Detect which cell encompasses the target text, then output its (X, Y) center coordinate. 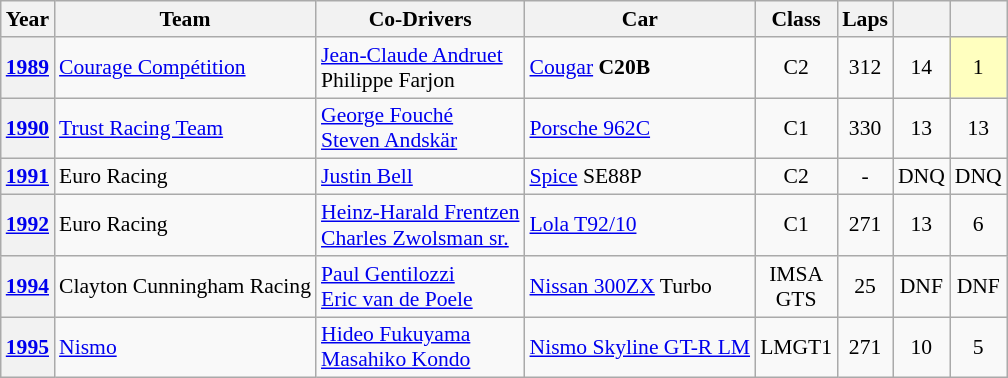
Co-Drivers (420, 19)
Heinz-Harald Frentzen Charles Zwolsman sr. (420, 226)
Car (640, 19)
Class (796, 19)
Spice SE88P (640, 177)
1989 (28, 68)
- (865, 177)
1990 (28, 128)
14 (922, 68)
6 (978, 226)
Laps (865, 19)
1995 (28, 348)
10 (922, 348)
Nissan 300ZX Turbo (640, 286)
LMGT1 (796, 348)
1 (978, 68)
Paul Gentilozzi Eric van de Poele (420, 286)
Nismo Skyline GT-R LM (640, 348)
312 (865, 68)
IMSAGTS (796, 286)
Year (28, 19)
Porsche 962C (640, 128)
Lola T92/10 (640, 226)
Justin Bell (420, 177)
330 (865, 128)
Clayton Cunningham Racing (185, 286)
25 (865, 286)
George Fouché Steven Andskär (420, 128)
1991 (28, 177)
Trust Racing Team (185, 128)
Cougar C20B (640, 68)
Hideo FukuyamaMasahiko Kondo (420, 348)
Team (185, 19)
1994 (28, 286)
Courage Compétition (185, 68)
Nismo (185, 348)
5 (978, 348)
1992 (28, 226)
Jean-Claude Andruet Philippe Farjon (420, 68)
